Identify which cell holds the provided text, then report its (x, y) central coordinate. 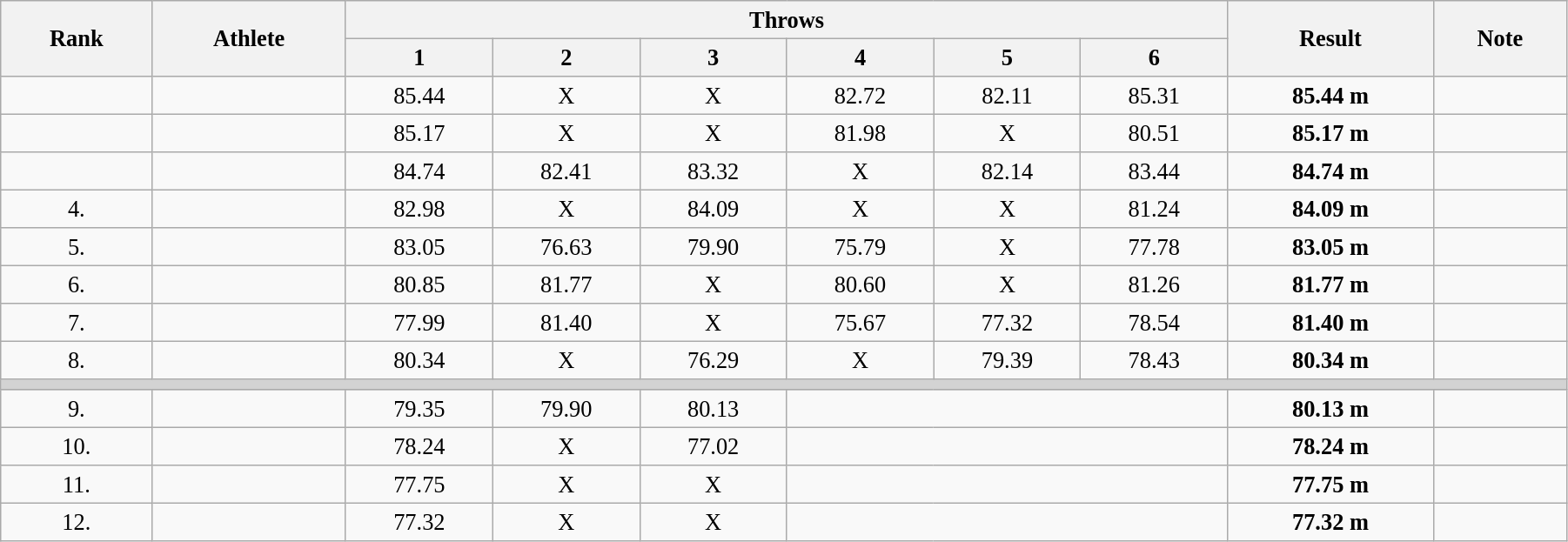
Athlete (249, 38)
79.35 (419, 409)
78.24 (419, 446)
12. (77, 522)
83.05 m (1330, 247)
85.31 (1154, 95)
76.29 (714, 360)
75.79 (860, 247)
76.63 (566, 247)
75.67 (860, 323)
82.98 (419, 209)
80.34 m (1330, 360)
83.44 (1154, 171)
82.41 (566, 171)
81.77 (566, 284)
84.09 m (1330, 209)
8. (77, 360)
77.75 (419, 485)
77.02 (714, 446)
9. (77, 409)
80.85 (419, 284)
Result (1330, 38)
85.44 (419, 95)
5. (77, 247)
82.11 (1008, 95)
84.74 (419, 171)
80.13 (714, 409)
77.75 m (1330, 485)
81.40 (566, 323)
80.13 m (1330, 409)
10. (77, 446)
81.98 (860, 133)
78.54 (1154, 323)
85.44 m (1330, 95)
2 (566, 57)
80.34 (419, 360)
81.26 (1154, 284)
6. (77, 284)
7. (77, 323)
79.39 (1008, 360)
77.78 (1154, 247)
84.09 (714, 209)
82.14 (1008, 171)
1 (419, 57)
3 (714, 57)
82.72 (860, 95)
77.32 m (1330, 522)
81.77 m (1330, 284)
78.43 (1154, 360)
80.51 (1154, 133)
11. (77, 485)
83.05 (419, 247)
Throws (787, 19)
5 (1008, 57)
4 (860, 57)
85.17 m (1330, 133)
4. (77, 209)
81.24 (1154, 209)
77.99 (419, 323)
6 (1154, 57)
78.24 m (1330, 446)
80.60 (860, 284)
85.17 (419, 133)
81.40 m (1330, 323)
84.74 m (1330, 171)
Note (1500, 38)
83.32 (714, 171)
Rank (77, 38)
